From the cell containing the given text, extract its center point as [x, y] coordinate. 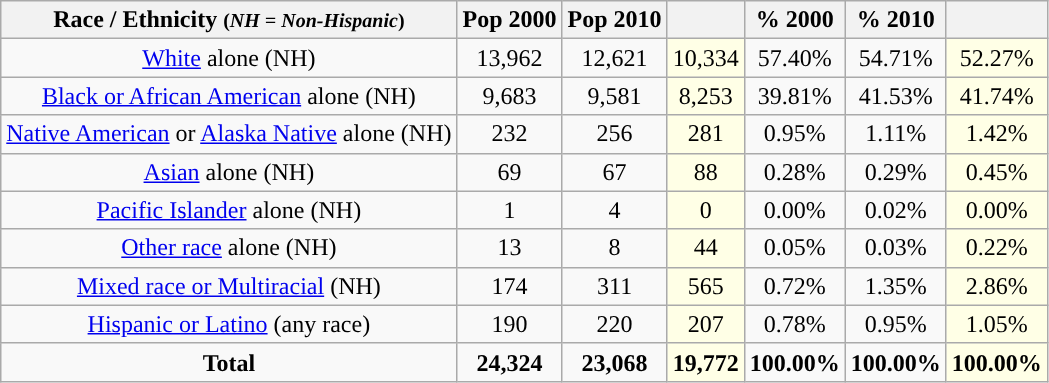
Black or African American alone (NH) [229, 96]
232 [510, 134]
0.72% [794, 286]
1.35% [896, 286]
256 [614, 134]
57.40% [794, 58]
220 [614, 324]
White alone (NH) [229, 58]
1.05% [996, 324]
41.53% [896, 96]
0.78% [794, 324]
Mixed race or Multiracial (NH) [229, 286]
13 [510, 248]
88 [706, 172]
Pop 2000 [510, 20]
54.71% [896, 58]
39.81% [794, 96]
190 [510, 324]
0.29% [896, 172]
Total [229, 362]
69 [510, 172]
13,962 [510, 58]
1 [510, 210]
8,253 [706, 96]
8 [614, 248]
0.22% [996, 248]
12,621 [614, 58]
1.11% [896, 134]
23,068 [614, 362]
311 [614, 286]
44 [706, 248]
52.27% [996, 58]
67 [614, 172]
2.86% [996, 286]
Pacific Islander alone (NH) [229, 210]
281 [706, 134]
0 [706, 210]
0.02% [896, 210]
% 2000 [794, 20]
19,772 [706, 362]
4 [614, 210]
0.28% [794, 172]
Other race alone (NH) [229, 248]
Race / Ethnicity (NH = Non-Hispanic) [229, 20]
9,581 [614, 96]
% 2010 [896, 20]
Pop 2010 [614, 20]
9,683 [510, 96]
Native American or Alaska Native alone (NH) [229, 134]
10,334 [706, 58]
0.03% [896, 248]
0.45% [996, 172]
0.05% [794, 248]
Asian alone (NH) [229, 172]
565 [706, 286]
Hispanic or Latino (any race) [229, 324]
174 [510, 286]
24,324 [510, 362]
207 [706, 324]
41.74% [996, 96]
1.42% [996, 134]
